Locate the cell with the specified text and output its [x, y] center coordinate. 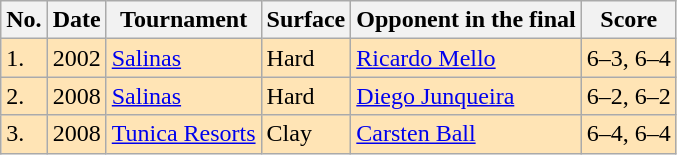
Score [628, 20]
1. [24, 58]
6–2, 6–2 [628, 96]
6–3, 6–4 [628, 58]
Opponent in the final [466, 20]
No. [24, 20]
Date [76, 20]
Clay [306, 134]
Surface [306, 20]
Carsten Ball [466, 134]
2. [24, 96]
Tournament [184, 20]
Tunica Resorts [184, 134]
2002 [76, 58]
Diego Junqueira [466, 96]
3. [24, 134]
6–4, 6–4 [628, 134]
Ricardo Mello [466, 58]
